Scan for the cell matching the given text and deliver its (X, Y) coordinate at center. 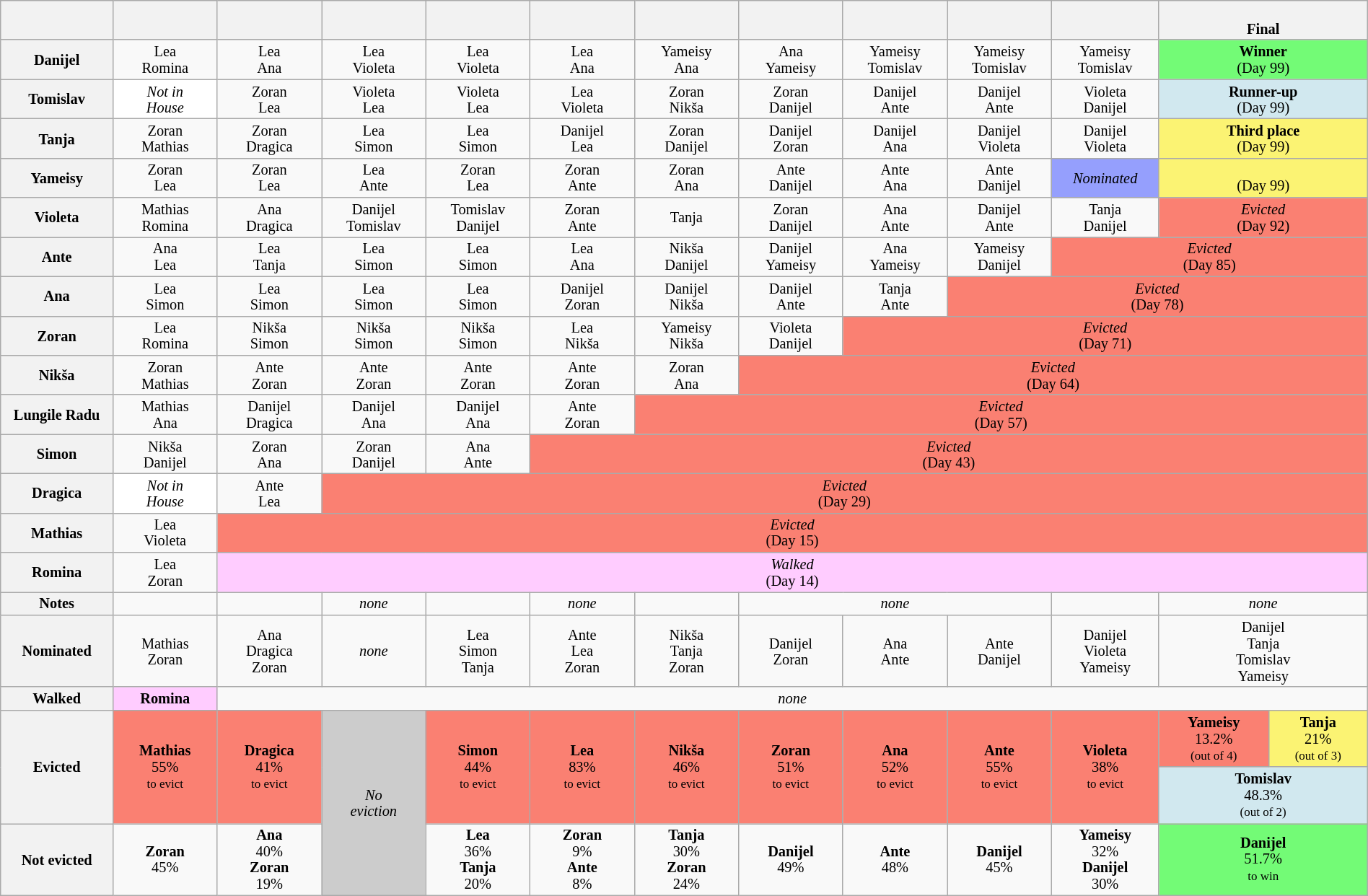
DanijelTomislav (374, 218)
Evicted(Day 29) (845, 493)
DanijelTanjaTomislavYameisy (1263, 651)
(Day 99) (1263, 177)
Evicted(Day 71) (1105, 336)
Lea83% to evict (583, 766)
ZoranDragica (270, 139)
Runner-up(Day 99) (1263, 100)
Simon44% to evict (478, 766)
MathiasAna (166, 414)
LeaZoran (166, 573)
DanijelYameisy (791, 257)
Evicted(Day 15) (792, 532)
AnaLea (166, 257)
Walked(Day 14) (792, 573)
Mathias (57, 532)
ZoranNikša (687, 100)
AnaDragica (270, 218)
Lea36%Tanja20% (478, 859)
Ante48% (895, 859)
DanijelVioletaYameisy (1105, 651)
Tomislav (57, 100)
Third place(Day 99) (1263, 139)
Winner(Day 99) (1263, 59)
Evicted(Day 78) (1157, 296)
NikšaTanjaZoran (687, 651)
DanijelNikša (687, 296)
Ante55% to evict (1000, 766)
Evicted(Day 92) (1263, 218)
Evicted(Day 43) (950, 454)
Notes (57, 603)
Yameisy13.2%(out of 4) (1214, 739)
Evicted(Day 85) (1209, 257)
Tomislav48.3%(out of 2) (1263, 795)
MathiasRomina (166, 218)
Noeviction (374, 802)
LeaSimonTanja (478, 651)
Yameisy (57, 177)
DanijelLea (583, 139)
Ana52% to evict (895, 766)
Yameisy32%Danijel30% (1105, 859)
Mathias55%to evict (166, 766)
Not evicted (57, 859)
Evicted (57, 766)
Tanja30%Zoran24% (687, 859)
Zoran (57, 336)
Ana (57, 296)
Zoran51% to evict (791, 766)
Simon (57, 454)
YameisyNikša (687, 336)
LeaAnte (374, 177)
AnteLeaZoran (583, 651)
AnteAna (895, 177)
Danijel (57, 59)
Dragica41% to evict (270, 766)
LeaTanja (270, 257)
Violeta38% to evict (1105, 766)
Evicted(Day 64) (1053, 375)
DanijelDragica (270, 414)
AnteLea (270, 493)
LeaNikša (583, 336)
Tanja21%(out of 3) (1317, 739)
MathiasZoran (166, 651)
Walked (57, 698)
Evicted(Day 57) (1001, 414)
Ante (57, 257)
YameisyAna (687, 59)
TanjaAnte (895, 296)
TanjaDanijel (1105, 218)
Nikša (57, 375)
Violeta (57, 218)
Zoran45% (166, 859)
Lungile Radu (57, 414)
YameisyDanijel (1000, 257)
Danijel45% (1000, 859)
TomislavDanijel (478, 218)
Ana40%Zoran19% (270, 859)
Final (1263, 20)
Danijel51.7%to win (1263, 859)
AnaDragicaZoran (270, 651)
Danijel49% (791, 859)
Nikša46% to evict (687, 766)
Dragica (57, 493)
Zoran9%Ante8% (583, 859)
